Identify which cell holds the provided text, then report its (X, Y) central coordinate. 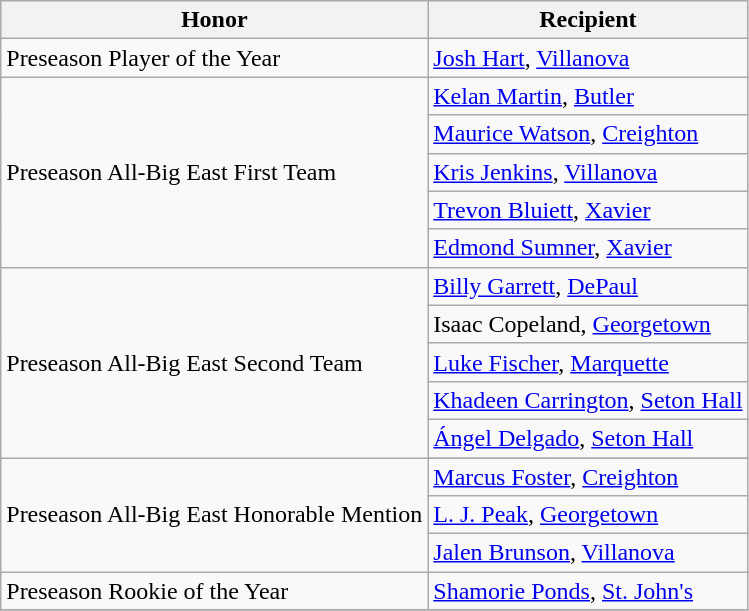
Honor (214, 20)
Shamorie Ponds, St. John's (588, 591)
Khadeen Carrington, Seton Hall (588, 400)
Preseason Rookie of the Year (214, 591)
Kris Jenkins, Villanova (588, 172)
Ángel Delgado, Seton Hall (588, 438)
Kelan Martin, Butler (588, 96)
Trevon Bluiett, Xavier (588, 210)
Josh Hart, Villanova (588, 58)
Preseason All-Big East Honorable Mention (214, 515)
Recipient (588, 20)
Billy Garrett, DePaul (588, 286)
Marcus Foster, Creighton (588, 477)
Preseason Player of the Year (214, 58)
Luke Fischer, Marquette (588, 362)
Edmond Sumner, Xavier (588, 248)
Preseason All-Big East First Team (214, 172)
L. J. Peak, Georgetown (588, 515)
Maurice Watson, Creighton (588, 134)
Jalen Brunson, Villanova (588, 553)
Isaac Copeland, Georgetown (588, 324)
Preseason All-Big East Second Team (214, 362)
